For the text-containing cell, return its midpoint in [x, y] coordinate format. 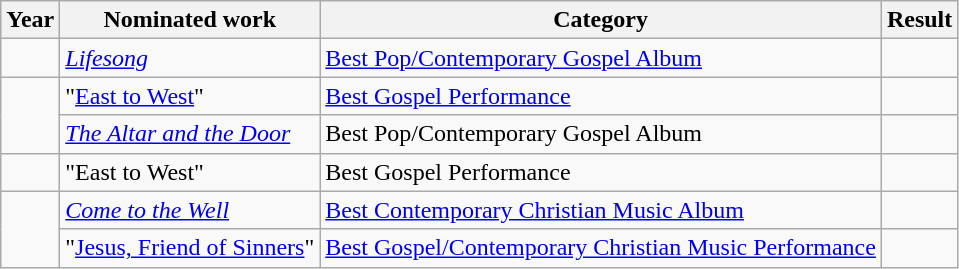
Best Contemporary Christian Music Album [601, 210]
The Altar and the Door [190, 134]
Lifesong [190, 58]
Best Gospel/Contemporary Christian Music Performance [601, 248]
Category [601, 20]
Result [919, 20]
Year [30, 20]
Come to the Well [190, 210]
"Jesus, Friend of Sinners" [190, 248]
Nominated work [190, 20]
